Locate the cell with the specified text and output its (x, y) center coordinate. 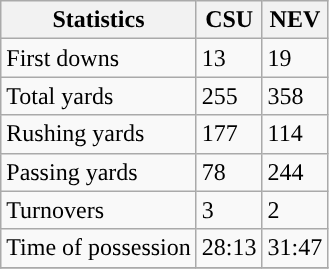
Time of possession (99, 248)
Passing yards (99, 172)
Rushing yards (99, 134)
31:47 (295, 248)
244 (295, 172)
2 (295, 210)
Statistics (99, 20)
78 (229, 172)
28:13 (229, 248)
358 (295, 96)
13 (229, 58)
19 (295, 58)
3 (229, 210)
114 (295, 134)
First downs (99, 58)
177 (229, 134)
CSU (229, 20)
NEV (295, 20)
255 (229, 96)
Total yards (99, 96)
Turnovers (99, 210)
